Output the [x, y] coordinate of the center of the cell containing the given text.  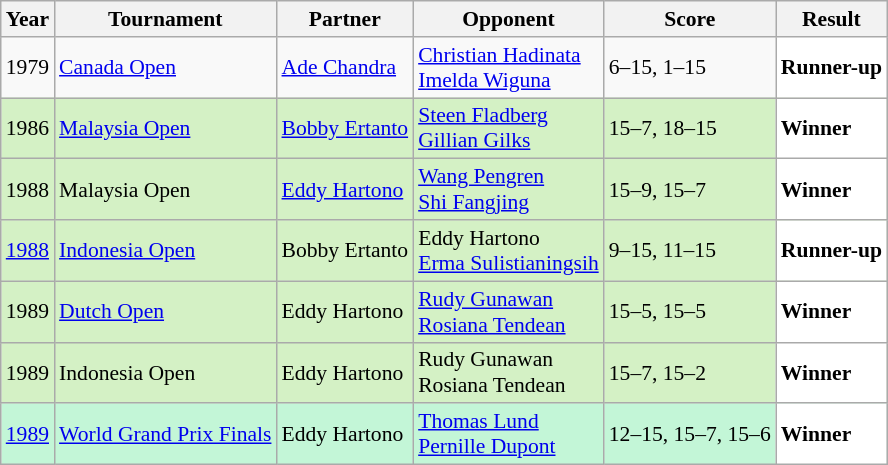
Ade Chandra [344, 68]
Dutch Open [165, 312]
World Grand Prix Finals [165, 434]
Christian Hadinata Imelda Wiguna [508, 68]
9–15, 11–15 [690, 250]
15–5, 15–5 [690, 312]
Partner [344, 19]
1986 [28, 128]
Opponent [508, 19]
12–15, 15–7, 15–6 [690, 434]
15–7, 18–15 [690, 128]
Result [832, 19]
Score [690, 19]
Canada Open [165, 68]
Steen Fladberg Gillian Gilks [508, 128]
Wang Pengren Shi Fangjing [508, 190]
6–15, 1–15 [690, 68]
15–9, 15–7 [690, 190]
Tournament [165, 19]
Year [28, 19]
Thomas Lund Pernille Dupont [508, 434]
1979 [28, 68]
Eddy Hartono Erma Sulistianingsih [508, 250]
15–7, 15–2 [690, 372]
